Return the (X, Y) coordinate for the center point of the cell that contains the specified text.  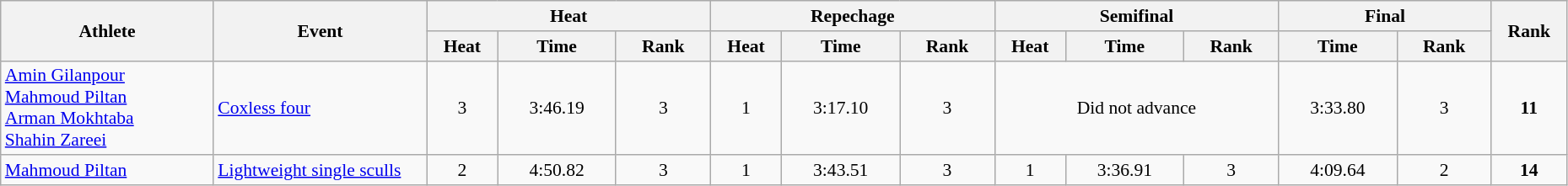
Mahmoud Piltan (108, 171)
4:50.82 (557, 171)
14 (1528, 171)
4:09.64 (1338, 171)
Semifinal (1137, 16)
Coxless four (321, 108)
Event (321, 30)
11 (1528, 108)
3:36.91 (1124, 171)
Amin GilanpourMahmoud PiltanArman MokhtabaShahin Zareei (108, 108)
Final (1385, 16)
3:33.80 (1338, 108)
Athlete (108, 30)
3:17.10 (841, 108)
Did not advance (1137, 108)
Repechage (852, 16)
Lightweight single sculls (321, 171)
3:43.51 (841, 171)
3:46.19 (557, 108)
